Search for the cell housing the specified text and yield its (X, Y) center coordinate. 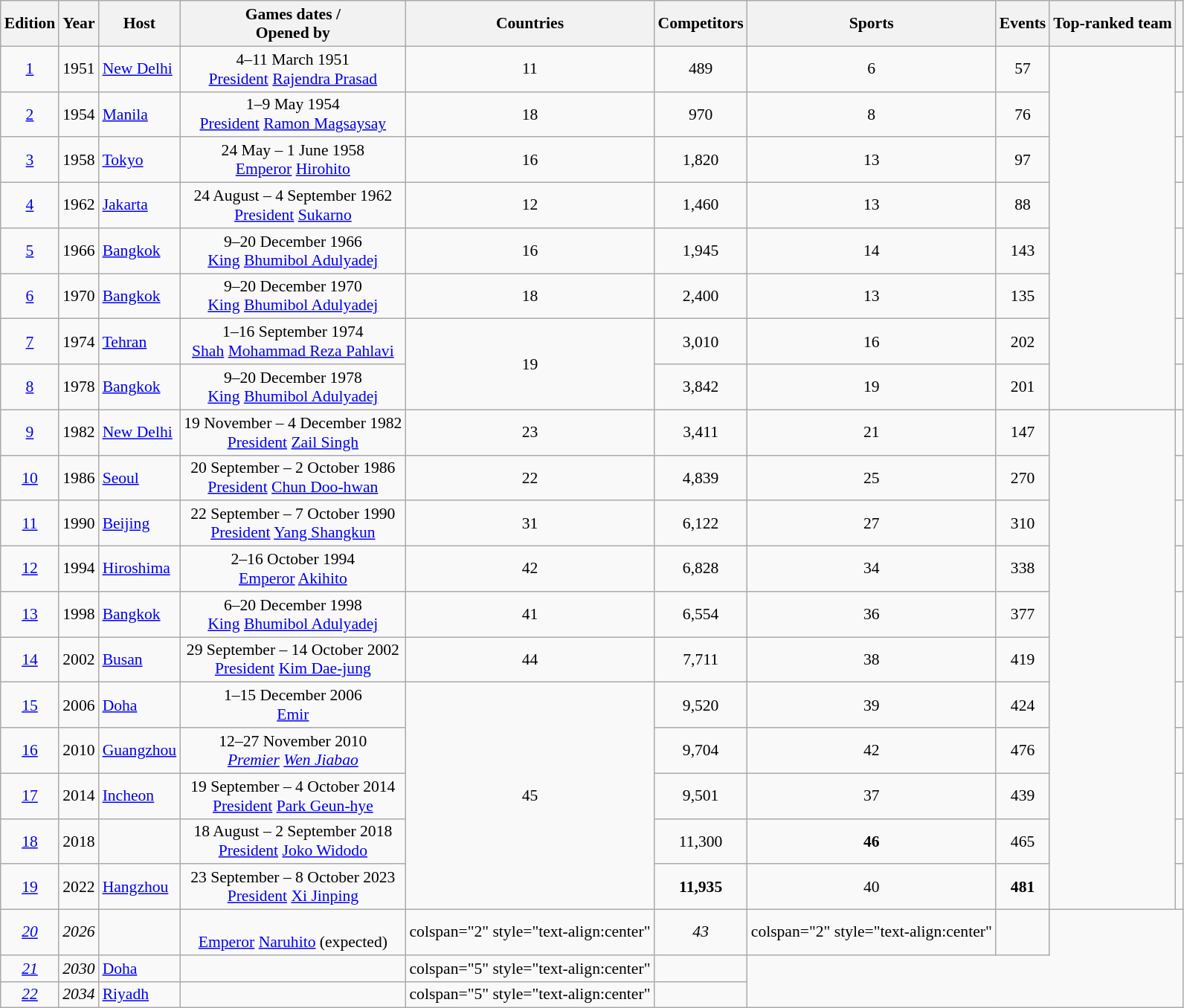
419 (1023, 660)
34 (872, 569)
Edition (30, 24)
22 September – 7 October 1990President Yang Shangkun (293, 523)
24 May – 1 June 1958Emperor Hirohito (293, 161)
Competitors (701, 24)
2006 (79, 705)
465 (1023, 841)
11,935 (701, 888)
1986 (79, 477)
143 (1023, 251)
6,554 (701, 614)
Jakarta (140, 205)
147 (1023, 433)
9,704 (701, 751)
18 August – 2 September 2018President Joko Widodo (293, 841)
4,839 (701, 477)
39 (872, 705)
37 (872, 795)
270 (1023, 477)
Incheon (140, 795)
43 (701, 932)
201 (1023, 387)
377 (1023, 614)
1958 (79, 161)
1–9 May 1954President Ramon Magsaysay (293, 114)
3 (30, 161)
2010 (79, 751)
9–20 December 1970King Bhumibol Adulyadej (293, 296)
45 (530, 796)
Countries (530, 24)
2 (30, 114)
Seoul (140, 477)
38 (872, 660)
Events (1023, 24)
Manila (140, 114)
Guangzhou (140, 751)
11,300 (701, 841)
135 (1023, 296)
1,820 (701, 161)
489 (701, 68)
2–16 October 1994Emperor Akihito (293, 569)
9,501 (701, 795)
Games dates /Opened by (293, 24)
2014 (79, 795)
24 August – 4 September 1962President Sukarno (293, 205)
1954 (79, 114)
Hangzhou (140, 888)
Host (140, 24)
9–20 December 1966King Bhumibol Adulyadej (293, 251)
46 (872, 841)
57 (1023, 68)
10 (30, 477)
23 (530, 433)
Beijing (140, 523)
1951 (79, 68)
1974 (79, 342)
Tokyo (140, 161)
970 (701, 114)
2018 (79, 841)
76 (1023, 114)
424 (1023, 705)
27 (872, 523)
88 (1023, 205)
19 September – 4 October 2014President Park Geun-hye (293, 795)
41 (530, 614)
476 (1023, 751)
23 September – 8 October 2023President Xi Jinping (293, 888)
1–16 September 1974Shah Mohammad Reza Pahlavi (293, 342)
338 (1023, 569)
6,828 (701, 569)
Sports (872, 24)
1970 (79, 296)
3,010 (701, 342)
40 (872, 888)
4–11 March 1951President Rajendra Prasad (293, 68)
1978 (79, 387)
310 (1023, 523)
6,122 (701, 523)
2034 (79, 995)
4 (30, 205)
15 (30, 705)
9,520 (701, 705)
Tehran (140, 342)
1994 (79, 569)
7,711 (701, 660)
7 (30, 342)
Busan (140, 660)
12–27 November 2010Premier Wen Jiabao (293, 751)
1,945 (701, 251)
1962 (79, 205)
1–15 December 2006Emir (293, 705)
1998 (79, 614)
Top-ranked team (1113, 24)
1,460 (701, 205)
97 (1023, 161)
20 September – 2 October 1986President Chun Doo-hwan (293, 477)
Hiroshima (140, 569)
29 September – 14 October 2002President Kim Dae-jung (293, 660)
31 (530, 523)
17 (30, 795)
2,400 (701, 296)
19 November – 4 December 1982President Zail Singh (293, 433)
5 (30, 251)
Riyadh (140, 995)
3,411 (701, 433)
2030 (79, 969)
36 (872, 614)
2022 (79, 888)
2026 (79, 932)
481 (1023, 888)
Emperor Naruhito (expected) (293, 932)
1966 (79, 251)
2002 (79, 660)
25 (872, 477)
Year (79, 24)
1982 (79, 433)
1 (30, 68)
202 (1023, 342)
44 (530, 660)
439 (1023, 795)
6–20 December 1998King Bhumibol Adulyadej (293, 614)
3,842 (701, 387)
20 (30, 932)
1990 (79, 523)
9–20 December 1978King Bhumibol Adulyadej (293, 387)
9 (30, 433)
